Determine the (x, y) coordinate at the center of the cell enclosing the given text.  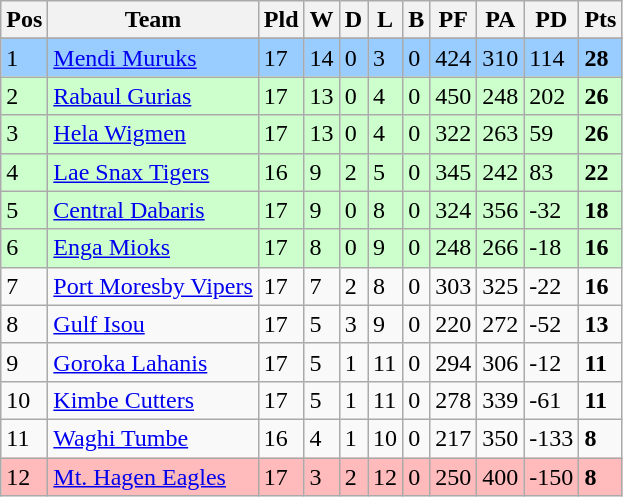
Port Moresby Vipers (154, 286)
324 (454, 210)
Central Dabaris (154, 210)
59 (552, 134)
Kimbe Cutters (154, 400)
Lae Snax Tigers (154, 172)
Mt. Hagen Eagles (154, 477)
B (416, 20)
-18 (552, 248)
Pts (600, 20)
-150 (552, 477)
-52 (552, 324)
W (322, 20)
Gulf Isou (154, 324)
-32 (552, 210)
350 (500, 438)
L (386, 20)
PA (500, 20)
Team (154, 20)
250 (454, 477)
310 (500, 58)
Pld (281, 20)
28 (600, 58)
Enga Mioks (154, 248)
272 (500, 324)
220 (454, 324)
-12 (552, 362)
6 (24, 248)
-61 (552, 400)
356 (500, 210)
242 (500, 172)
Pos (24, 20)
Mendi Muruks (154, 58)
Rabaul Gurias (154, 96)
424 (454, 58)
339 (500, 400)
325 (500, 286)
322 (454, 134)
14 (322, 58)
306 (500, 362)
278 (454, 400)
202 (552, 96)
Waghi Tumbe (154, 438)
114 (552, 58)
400 (500, 477)
217 (454, 438)
PF (454, 20)
345 (454, 172)
263 (500, 134)
450 (454, 96)
-22 (552, 286)
266 (500, 248)
-133 (552, 438)
Goroka Lahanis (154, 362)
22 (600, 172)
Hela Wigmen (154, 134)
D (353, 20)
83 (552, 172)
303 (454, 286)
294 (454, 362)
18 (600, 210)
PD (552, 20)
